Output the [x, y] coordinate of the center of the cell containing the given text.  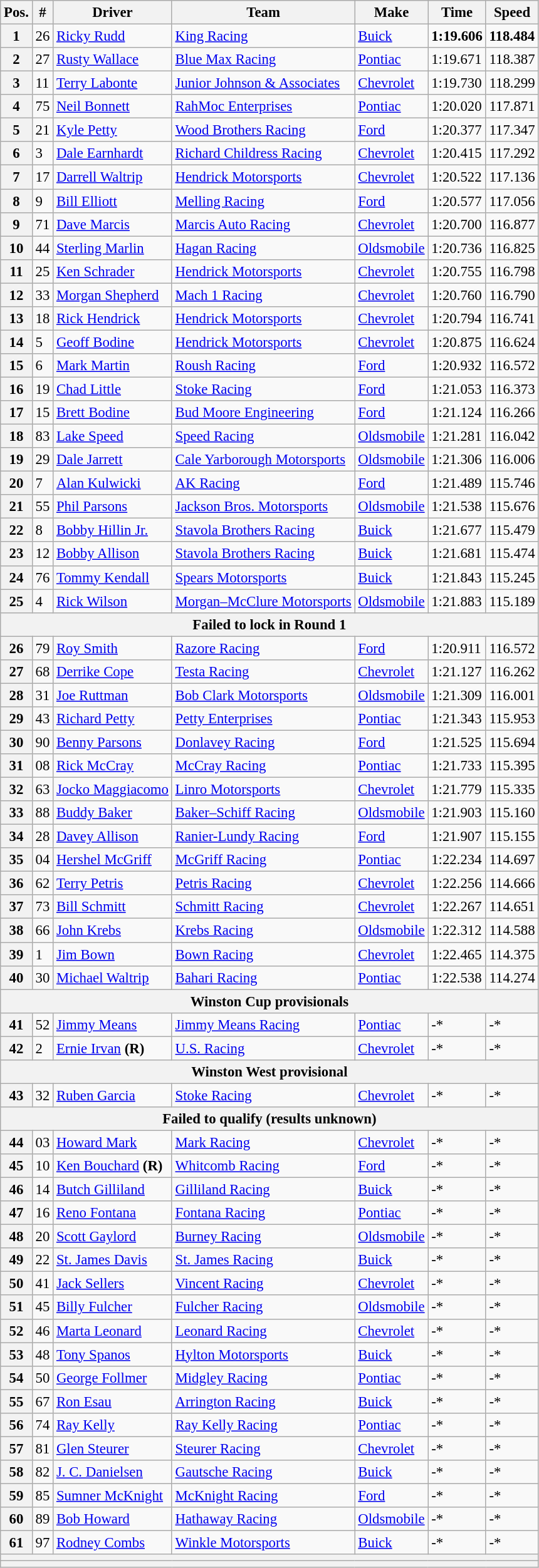
Glen Steurer [113, 1448]
Time [457, 13]
Alan Kulwicki [113, 483]
Ruben Garcia [113, 1095]
1:21.843 [457, 577]
40 [16, 977]
Rick McCray [113, 766]
1:21.903 [457, 813]
Bob Clark Motorsports [263, 695]
1:20.760 [457, 295]
Roy Smith [113, 648]
Whitcomb Racing [263, 1166]
1:21.343 [457, 719]
1:21.127 [457, 672]
Petris Racing [263, 884]
08 [43, 766]
114.697 [512, 860]
Hershel McGriff [113, 860]
McCray Racing [263, 766]
Reno Fontana [113, 1213]
Driver [113, 13]
King Racing [263, 36]
Hathaway Racing [263, 1519]
Arrington Racing [263, 1401]
Darrell Waltrip [113, 177]
Terry Labonte [113, 83]
118.387 [512, 59]
McKnight Racing [263, 1495]
90 [43, 742]
Baker–Schiff Racing [263, 813]
115.694 [512, 742]
73 [43, 907]
Ray Kelly [113, 1425]
Benny Parsons [113, 742]
116.790 [512, 295]
1:21.677 [457, 530]
1:21.489 [457, 483]
Tony Spanos [113, 1354]
81 [43, 1448]
Winkle Motorsports [263, 1543]
Leonard Racing [263, 1331]
116.262 [512, 672]
Phil Parsons [113, 507]
1:20.415 [457, 153]
Bill Elliott [113, 201]
AK Racing [263, 483]
76 [43, 577]
83 [43, 436]
Gilliland Racing [263, 1190]
1:21.306 [457, 460]
Schmitt Racing [263, 907]
115.676 [512, 507]
Scott Gaylord [113, 1237]
118.484 [512, 36]
38 [16, 931]
Rick Wilson [113, 601]
60 [16, 1519]
Failed to qualify (results unknown) [269, 1119]
88 [43, 813]
Vincent Racing [263, 1284]
1:22.312 [457, 931]
115.189 [512, 601]
Brett Bodine [113, 413]
Marcis Auto Racing [263, 224]
Richard Childress Racing [263, 153]
1:20.911 [457, 648]
George Follmer [113, 1378]
Rodney Combs [113, 1543]
57 [16, 1448]
Kyle Petty [113, 130]
Midgley Racing [263, 1378]
66 [43, 931]
Mark Martin [113, 366]
49 [16, 1260]
36 [16, 884]
82 [43, 1472]
35 [16, 860]
Gautsche Racing [263, 1472]
115.245 [512, 577]
Ranier-Lundy Racing [263, 837]
1:19.671 [457, 59]
116.877 [512, 224]
13 [16, 319]
58 [16, 1472]
Jim Bown [113, 954]
1:19.730 [457, 83]
Wood Brothers Racing [263, 130]
Ray Kelly Racing [263, 1425]
Bahari Racing [263, 977]
1:22.256 [457, 884]
1:20.736 [457, 248]
John Krebs [113, 931]
Butch Gilliland [113, 1190]
Junior Johnson & Associates [263, 83]
Razore Racing [263, 648]
Ricky Rudd [113, 36]
McGriff Racing [263, 860]
47 [16, 1213]
Roush Racing [263, 366]
Blue Max Racing [263, 59]
89 [43, 1519]
Ron Esau [113, 1401]
1:21.907 [457, 837]
Pos. [16, 13]
Steurer Racing [263, 1448]
1:21.525 [457, 742]
Howard Mark [113, 1142]
Melling Racing [263, 201]
Hylton Motorsports [263, 1354]
71 [43, 224]
Joe Ruttman [113, 695]
Terry Petris [113, 884]
Dale Earnhardt [113, 153]
75 [43, 106]
Morgan Shepherd [113, 295]
Neil Bonnett [113, 106]
1:20.377 [457, 130]
Team [263, 13]
79 [43, 648]
117.136 [512, 177]
1:21.053 [457, 389]
1:20.932 [457, 366]
74 [43, 1425]
67 [43, 1401]
Chad Little [113, 389]
1:21.733 [457, 766]
Dave Marcis [113, 224]
115.395 [512, 766]
1:22.465 [457, 954]
Donlavey Racing [263, 742]
03 [43, 1142]
Rick Hendrick [113, 319]
42 [16, 1048]
1:22.538 [457, 977]
Cale Yarborough Motorsports [263, 460]
Hagan Racing [263, 248]
Ernie Irvan (R) [113, 1048]
Richard Petty [113, 719]
Derrike Cope [113, 672]
1:20.577 [457, 201]
114.375 [512, 954]
Tommy Kendall [113, 577]
116.624 [512, 342]
97 [43, 1543]
117.347 [512, 130]
Bill Schmitt [113, 907]
Jocko Maggiacomo [113, 790]
1:22.234 [457, 860]
116.042 [512, 436]
116.825 [512, 248]
115.160 [512, 813]
Ken Schrader [113, 271]
1:20.020 [457, 106]
Bown Racing [263, 954]
Morgan–McClure Motorsports [263, 601]
1:20.794 [457, 319]
1:21.681 [457, 554]
1:22.267 [457, 907]
116.001 [512, 695]
Billy Fulcher [113, 1308]
1:19.606 [457, 36]
Testa Racing [263, 672]
116.266 [512, 413]
1:20.700 [457, 224]
Jimmy Means Racing [263, 1024]
85 [43, 1495]
Jackson Bros. Motorsports [263, 507]
61 [16, 1543]
118.299 [512, 83]
Jack Sellers [113, 1284]
Ken Bouchard (R) [113, 1166]
51 [16, 1308]
Marta Leonard [113, 1331]
1:20.755 [457, 271]
# [43, 13]
Burney Racing [263, 1237]
Make [391, 13]
Sterling Marlin [113, 248]
Bobby Hillin Jr. [113, 530]
Speed Racing [263, 436]
Failed to lock in Round 1 [269, 624]
34 [16, 837]
Winston West provisional [269, 1072]
1:21.281 [457, 436]
U.S. Racing [263, 1048]
Fontana Racing [263, 1213]
Sumner McKnight [113, 1495]
Mach 1 Racing [263, 295]
Rusty Wallace [113, 59]
117.056 [512, 201]
Petty Enterprises [263, 719]
116.741 [512, 319]
63 [43, 790]
Bobby Allison [113, 554]
116.798 [512, 271]
St. James Racing [263, 1260]
24 [16, 577]
115.474 [512, 554]
Davey Allison [113, 837]
115.953 [512, 719]
RahMoc Enterprises [263, 106]
116.006 [512, 460]
115.155 [512, 837]
Winston Cup provisionals [269, 1001]
117.292 [512, 153]
Krebs Racing [263, 931]
St. James Davis [113, 1260]
Linro Motorsports [263, 790]
1:21.538 [457, 507]
115.335 [512, 790]
117.871 [512, 106]
Speed [512, 13]
114.666 [512, 884]
Mark Racing [263, 1142]
114.588 [512, 931]
114.274 [512, 977]
Geoff Bodine [113, 342]
1:21.309 [457, 695]
37 [16, 907]
Fulcher Racing [263, 1308]
23 [16, 554]
62 [43, 884]
115.746 [512, 483]
114.651 [512, 907]
1:21.124 [457, 413]
Bob Howard [113, 1519]
53 [16, 1354]
54 [16, 1378]
1:21.883 [457, 601]
1:20.875 [457, 342]
1:21.779 [457, 790]
39 [16, 954]
Jimmy Means [113, 1024]
68 [43, 672]
Buddy Baker [113, 813]
04 [43, 860]
116.373 [512, 389]
Lake Speed [113, 436]
Spears Motorsports [263, 577]
1:20.522 [457, 177]
Dale Jarrett [113, 460]
59 [16, 1495]
Bud Moore Engineering [263, 413]
115.479 [512, 530]
Michael Waltrip [113, 977]
56 [16, 1425]
J. C. Danielsen [113, 1472]
